Output the (X, Y) coordinate of the center of the cell containing the given text.  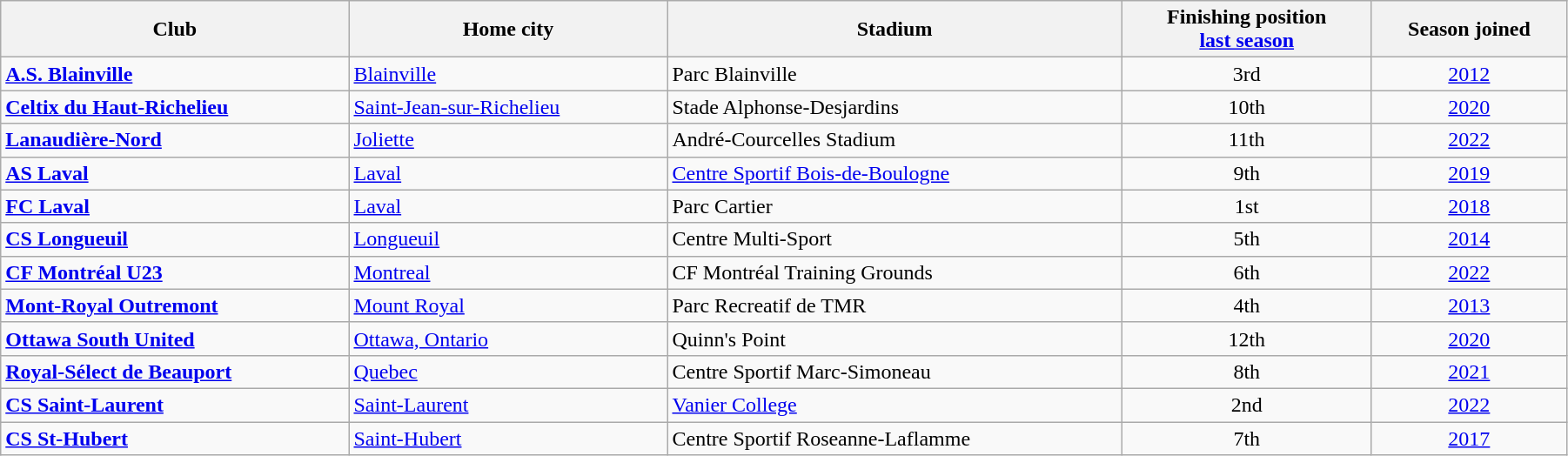
6th (1246, 272)
Centre Sportif Roseanne-Laflamme (895, 438)
Centre Sportif Marc-Simoneau (895, 372)
Mont-Royal Outremont (175, 305)
A.S. Blainville (175, 74)
2012 (1469, 74)
Mount Royal (508, 305)
2013 (1469, 305)
7th (1246, 438)
Joliette (508, 140)
Quebec (508, 372)
Stadium (895, 30)
Celtix du Haut-Richelieu (175, 107)
Montreal (508, 272)
Saint-Laurent (508, 405)
9th (1246, 173)
12th (1246, 339)
2018 (1469, 206)
Home city (508, 30)
Royal-Sélect de Beauport (175, 372)
Stade Alphonse-Desjardins (895, 107)
Vanier College (895, 405)
FC Laval (175, 206)
2014 (1469, 239)
CS St-Hubert (175, 438)
Parc Cartier (895, 206)
5th (1246, 239)
André-Courcelles Stadium (895, 140)
CS Saint-Laurent (175, 405)
Centre Multi-Sport (895, 239)
Longueuil (508, 239)
Parc Blainville (895, 74)
Season joined (1469, 30)
Saint-Hubert (508, 438)
CF Montréal U23 (175, 272)
CF Montréal Training Grounds (895, 272)
Ottawa South United (175, 339)
Saint-Jean-sur-Richelieu (508, 107)
Finishing positionlast season (1246, 30)
AS Laval (175, 173)
2017 (1469, 438)
Lanaudière-Nord (175, 140)
10th (1246, 107)
3rd (1246, 74)
Ottawa, Ontario (508, 339)
2nd (1246, 405)
4th (1246, 305)
Club (175, 30)
1st (1246, 206)
Quinn's Point (895, 339)
CS Longueuil (175, 239)
Blainville (508, 74)
Centre Sportif Bois-de-Boulogne (895, 173)
2019 (1469, 173)
11th (1246, 140)
2021 (1469, 372)
8th (1246, 372)
Parc Recreatif de TMR (895, 305)
